Capture the cell that displays the provided text and extract its (X, Y) central coordinate. 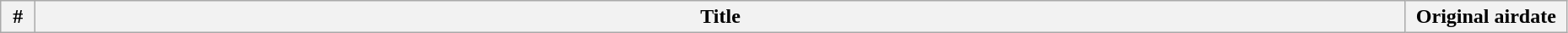
Title (720, 17)
# (19, 17)
Original airdate (1486, 17)
